Locate the cell with the specified text and output its [X, Y] center coordinate. 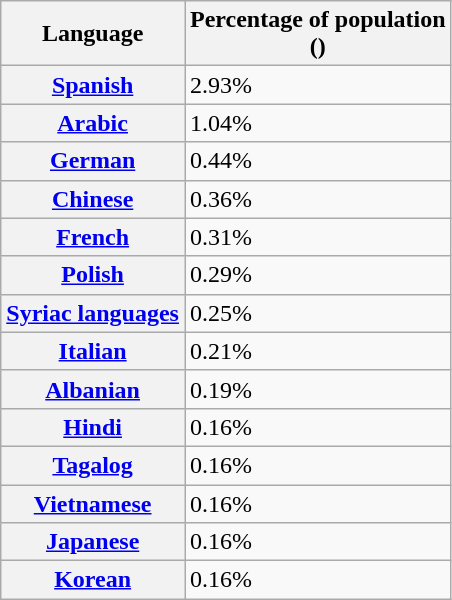
Vietnamese [93, 503]
Japanese [93, 542]
Language [93, 34]
Albanian [93, 389]
0.31% [318, 237]
0.19% [318, 389]
2.93% [318, 85]
0.36% [318, 199]
0.21% [318, 351]
Syriac languages [93, 313]
Arabic [93, 123]
Hindi [93, 427]
Spanish [93, 85]
Chinese [93, 199]
0.44% [318, 161]
Italian [93, 351]
1.04% [318, 123]
Percentage of population() [318, 34]
French [93, 237]
Korean [93, 580]
Tagalog [93, 465]
German [93, 161]
0.29% [318, 275]
0.25% [318, 313]
Polish [93, 275]
